Search for the cell housing the specified text and yield its (x, y) center coordinate. 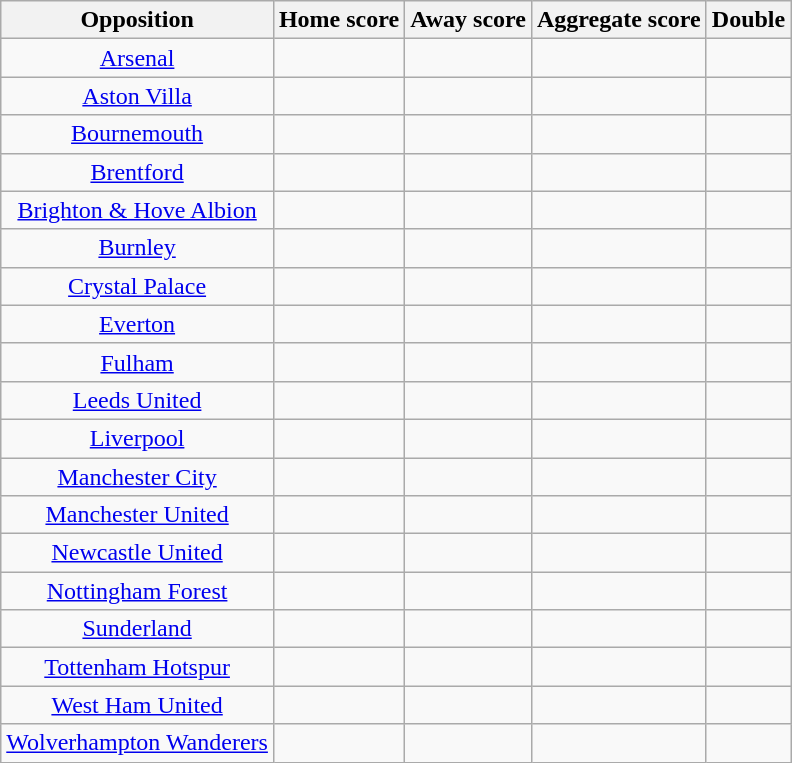
Opposition (138, 20)
Liverpool (138, 438)
Away score (468, 20)
Arsenal (138, 58)
Aggregate score (618, 20)
Crystal Palace (138, 286)
Wolverhampton Wanderers (138, 743)
Brighton & Hove Albion (138, 210)
Nottingham Forest (138, 591)
Fulham (138, 362)
Burnley (138, 248)
Everton (138, 324)
Home score (338, 20)
Double (748, 20)
Manchester City (138, 477)
Sunderland (138, 629)
Bournemouth (138, 134)
Brentford (138, 172)
West Ham United (138, 705)
Tottenham Hotspur (138, 667)
Manchester United (138, 515)
Aston Villa (138, 96)
Leeds United (138, 400)
Newcastle United (138, 553)
